Capture the cell that displays the provided text and extract its (X, Y) central coordinate. 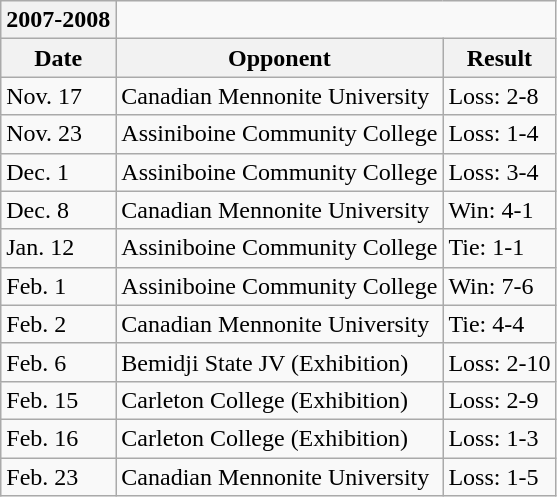
Loss: 2-9 (500, 400)
Loss: 3-4 (500, 172)
Loss: 2-10 (500, 362)
Date (58, 58)
Loss: 1-4 (500, 134)
Jan. 12 (58, 248)
Dec. 8 (58, 210)
Tie: 1-1 (500, 248)
Bemidji State JV (Exhibition) (280, 362)
Feb. 23 (58, 477)
Tie: 4-4 (500, 324)
Feb. 6 (58, 362)
Feb. 2 (58, 324)
Feb. 16 (58, 438)
Feb. 15 (58, 400)
Loss: 1-3 (500, 438)
Feb. 1 (58, 286)
Dec. 1 (58, 172)
Win: 7-6 (500, 286)
Nov. 23 (58, 134)
Nov. 17 (58, 96)
2007-2008 (58, 20)
Loss: 1-5 (500, 477)
Win: 4-1 (500, 210)
Result (500, 58)
Opponent (280, 58)
Loss: 2-8 (500, 96)
